Detect which cell encompasses the target text, then output its (x, y) center coordinate. 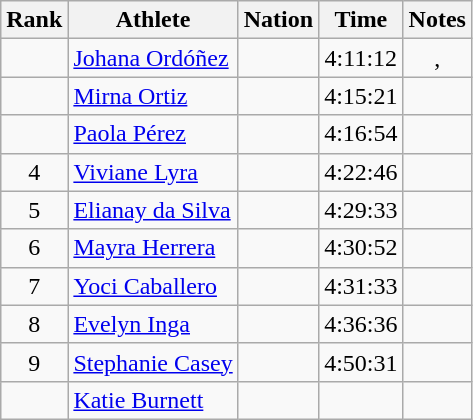
Athlete (153, 20)
Mirna Ortiz (153, 96)
4:29:33 (361, 210)
4:36:36 (361, 324)
Time (361, 20)
Nation (278, 20)
Viviane Lyra (153, 172)
Elianay da Silva (153, 210)
4:11:12 (361, 58)
Evelyn Inga (153, 324)
4:16:54 (361, 134)
Stephanie Casey (153, 362)
, (437, 58)
4:15:21 (361, 96)
9 (34, 362)
8 (34, 324)
Johana Ordóñez (153, 58)
4 (34, 172)
Notes (437, 20)
Paola Pérez (153, 134)
4:30:52 (361, 248)
4:50:31 (361, 362)
Rank (34, 20)
6 (34, 248)
7 (34, 286)
Yoci Caballero (153, 286)
Katie Burnett (153, 400)
5 (34, 210)
4:22:46 (361, 172)
Mayra Herrera (153, 248)
4:31:33 (361, 286)
